From the cell containing the given text, extract its center point as [X, Y] coordinate. 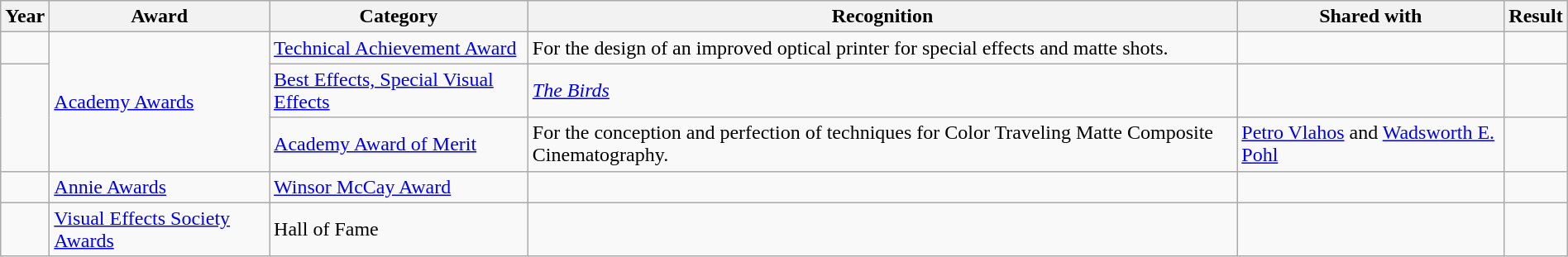
Winsor McCay Award [399, 187]
Academy Award of Merit [399, 144]
Year [25, 17]
For the design of an improved optical printer for special effects and matte shots. [882, 48]
For the conception and perfection of techniques for Color Traveling Matte Composite Cinematography. [882, 144]
Shared with [1371, 17]
Award [160, 17]
Petro Vlahos and Wadsworth E. Pohl [1371, 144]
Annie Awards [160, 187]
Technical Achievement Award [399, 48]
Result [1536, 17]
The Birds [882, 91]
Academy Awards [160, 102]
Recognition [882, 17]
Visual Effects Society Awards [160, 230]
Best Effects, Special Visual Effects [399, 91]
Hall of Fame [399, 230]
Category [399, 17]
